Capture the cell that displays the provided text and extract its (x, y) central coordinate. 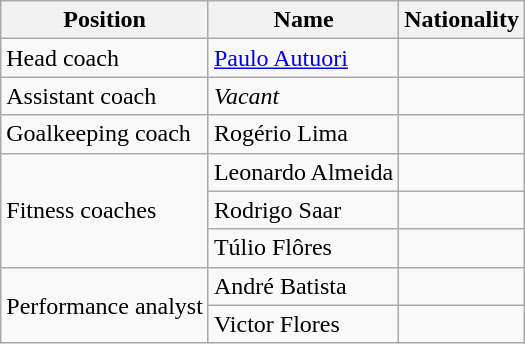
Head coach (105, 58)
Goalkeeping coach (105, 134)
Rogério Lima (303, 134)
Fitness coaches (105, 210)
Túlio Flôres (303, 248)
Vacant (303, 96)
Nationality (462, 20)
Performance analyst (105, 305)
Paulo Autuori (303, 58)
André Batista (303, 286)
Name (303, 20)
Leonardo Almeida (303, 172)
Position (105, 20)
Victor Flores (303, 324)
Rodrigo Saar (303, 210)
Assistant coach (105, 96)
